Return the (x, y) coordinate for the center point of the cell that contains the specified text.  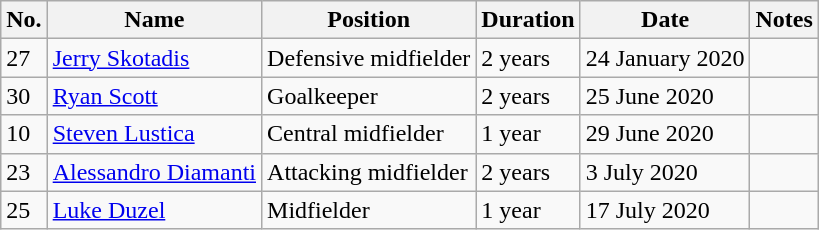
17 July 2020 (665, 210)
Notes (784, 20)
Steven Lustica (154, 134)
Defensive midfielder (369, 58)
Goalkeeper (369, 96)
Duration (528, 20)
30 (24, 96)
27 (24, 58)
24 January 2020 (665, 58)
No. (24, 20)
Midfielder (369, 210)
Position (369, 20)
29 June 2020 (665, 134)
25 (24, 210)
Jerry Skotadis (154, 58)
Date (665, 20)
Name (154, 20)
Attacking midfielder (369, 172)
Central midfielder (369, 134)
Luke Duzel (154, 210)
25 June 2020 (665, 96)
Alessandro Diamanti (154, 172)
10 (24, 134)
23 (24, 172)
Ryan Scott (154, 96)
3 July 2020 (665, 172)
